Detect which cell encompasses the target text, then output its [X, Y] center coordinate. 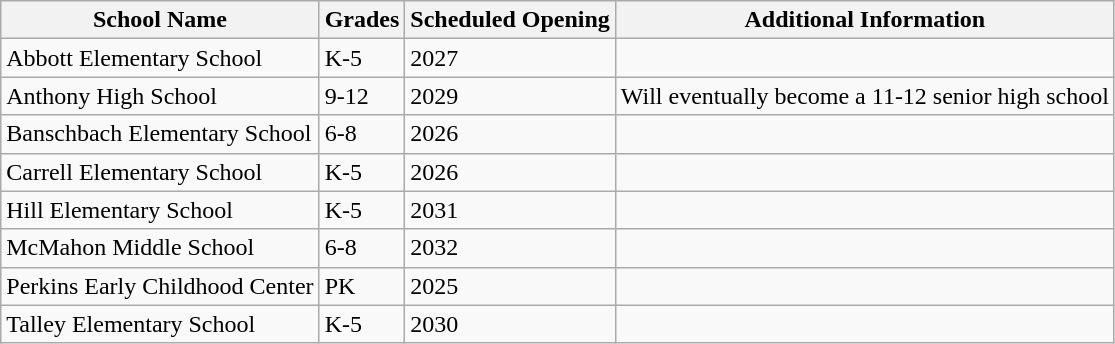
McMahon Middle School [160, 248]
2029 [510, 96]
Banschbach Elementary School [160, 134]
Anthony High School [160, 96]
Hill Elementary School [160, 210]
Perkins Early Childhood Center [160, 286]
9-12 [362, 96]
2030 [510, 324]
Carrell Elementary School [160, 172]
2032 [510, 248]
PK [362, 286]
2025 [510, 286]
2031 [510, 210]
Will eventually become a 11-12 senior high school [864, 96]
School Name [160, 20]
Additional Information [864, 20]
Scheduled Opening [510, 20]
Grades [362, 20]
2027 [510, 58]
Talley Elementary School [160, 324]
Abbott Elementary School [160, 58]
